Locate the cell with the specified text and output its (X, Y) center coordinate. 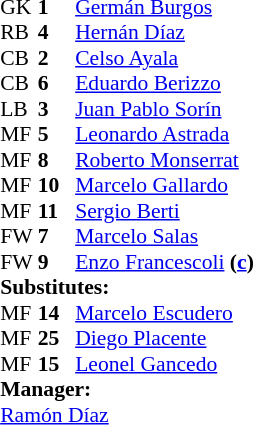
2 (57, 58)
8 (57, 160)
7 (57, 237)
6 (57, 83)
25 (57, 339)
10 (57, 185)
RB (19, 33)
14 (57, 313)
4 (57, 33)
11 (57, 211)
9 (57, 262)
5 (57, 135)
15 (57, 364)
LB (19, 109)
3 (57, 109)
